Provide the [x, y] coordinate of the cell's center where the given text is located.  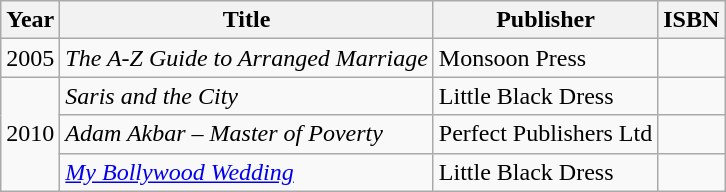
ISBN [692, 20]
2005 [30, 58]
Title [247, 20]
Year [30, 20]
Perfect Publishers Ltd [545, 134]
Saris and the City [247, 96]
2010 [30, 134]
Monsoon Press [545, 58]
The A-Z Guide to Arranged Marriage [247, 58]
Publisher [545, 20]
My Bollywood Wedding [247, 172]
Adam Akbar – Master of Poverty [247, 134]
